Find where the given text appears and provide that cell's center as [x, y] coordinate. 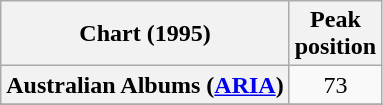
Australian Albums (ARIA) [145, 85]
Peakposition [335, 34]
73 [335, 85]
Chart (1995) [145, 34]
